Identify which cell holds the provided text, then report its (X, Y) central coordinate. 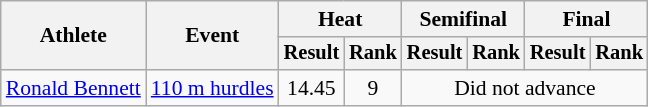
Final (586, 19)
Athlete (74, 36)
Did not advance (525, 88)
Semifinal (464, 19)
14.45 (312, 88)
Event (212, 36)
Heat (340, 19)
Ronald Bennett (74, 88)
9 (373, 88)
110 m hurdles (212, 88)
